Locate the cell with the specified text and output its (x, y) center coordinate. 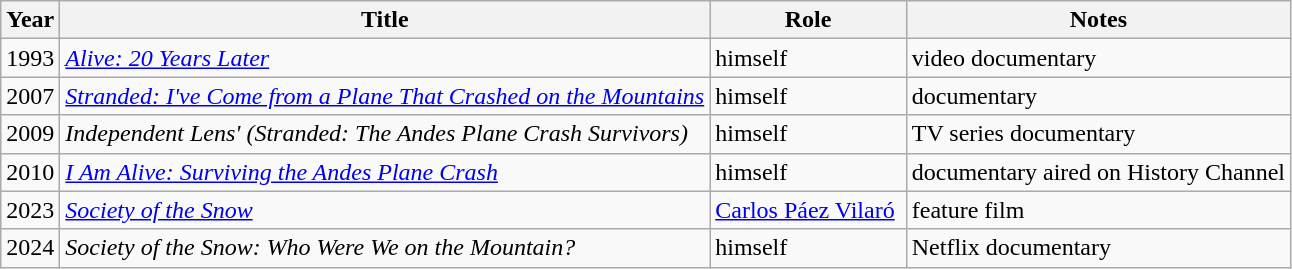
2009 (30, 134)
feature film (1098, 210)
Carlos Páez Vilaró (808, 210)
2023 (30, 210)
2010 (30, 172)
Role (808, 20)
Alive: 20 Years Later (385, 58)
Stranded: I've Come from a Plane That Crashed on the Mountains (385, 96)
Title (385, 20)
2024 (30, 248)
2007 (30, 96)
1993 (30, 58)
documentary aired on History Channel (1098, 172)
Society of the Snow: Who Were We on the Mountain? (385, 248)
Year (30, 20)
I Am Alive: Surviving the Andes Plane Crash (385, 172)
video documentary (1098, 58)
documentary (1098, 96)
Netflix documentary (1098, 248)
Notes (1098, 20)
Independent Lens' (Stranded: The Andes Plane Crash Survivors) (385, 134)
TV series documentary (1098, 134)
Society of the Snow (385, 210)
